For the text-containing cell, return its midpoint in [X, Y] coordinate format. 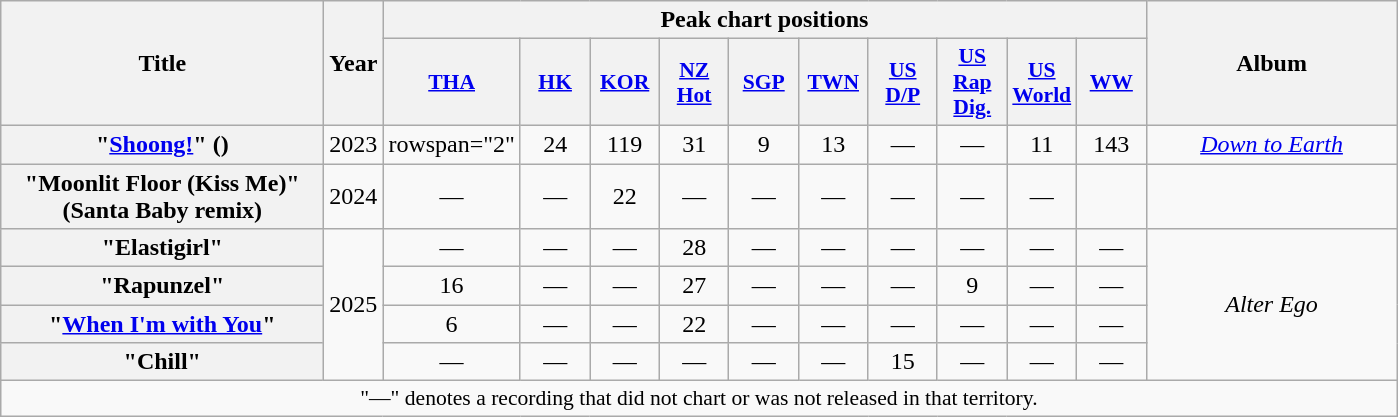
"When I'm with You" [162, 324]
16 [452, 286]
WW [1112, 82]
THA [452, 82]
"Rapunzel" [162, 286]
"Shoong!" () [162, 144]
28 [694, 248]
USRapDig. [972, 82]
31 [694, 144]
"Chill" [162, 362]
2024 [354, 196]
TWN [833, 82]
143 [1112, 144]
13 [833, 144]
KOR [625, 82]
HK [555, 82]
2023 [354, 144]
Album [1272, 64]
11 [1042, 144]
"Elastigirl" [162, 248]
NZHot [694, 82]
rowspan="2" [452, 144]
24 [555, 144]
Year [354, 64]
Down to Earth [1272, 144]
119 [625, 144]
Alter Ego [1272, 305]
SGP [764, 82]
Title [162, 64]
"—" denotes a recording that did not chart or was not released in that territory. [699, 399]
6 [452, 324]
USD/P [903, 82]
2025 [354, 305]
27 [694, 286]
15 [903, 362]
Peak chart positions [764, 20]
USWorld [1042, 82]
"Moonlit Floor (Kiss Me)" (Santa Baby remix) [162, 196]
